Search for the cell housing the specified text and yield its [X, Y] center coordinate. 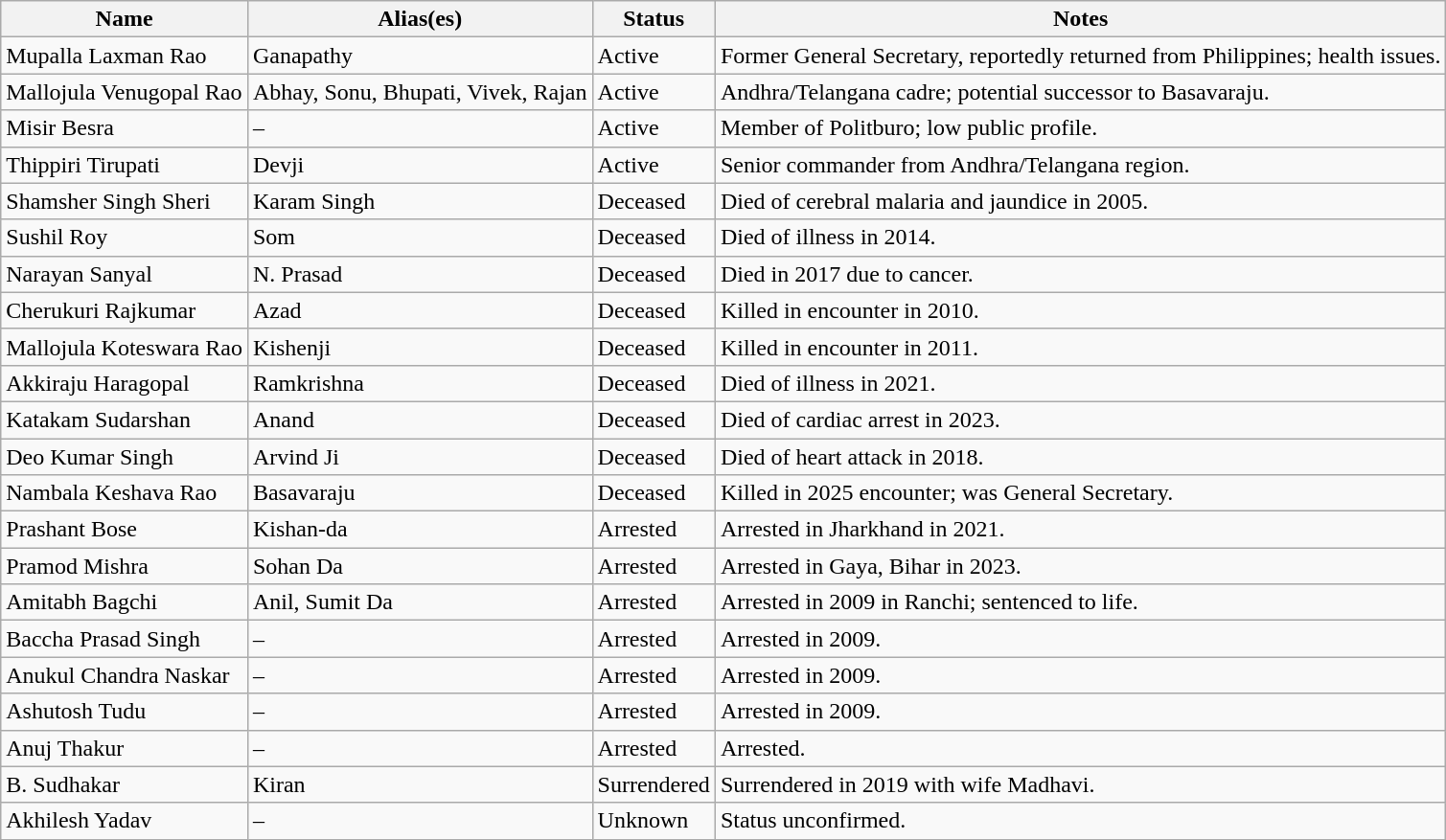
Died of illness in 2014. [1081, 238]
Member of Politburo; low public profile. [1081, 128]
Anuj Thakur [125, 748]
Ganapathy [420, 56]
Sohan Da [420, 566]
Died of cerebral malaria and jaundice in 2005. [1081, 201]
Kishan-da [420, 530]
Mallojula Koteswara Rao [125, 347]
Surrendered [654, 784]
Arrested. [1081, 748]
Arrested in 2009 in Ranchi; sentenced to life. [1081, 602]
Katakam Sudarshan [125, 420]
Basavaraju [420, 493]
Mupalla Laxman Rao [125, 56]
Died of heart attack in 2018. [1081, 457]
Notes [1081, 19]
Amitabh Bagchi [125, 602]
Unknown [654, 821]
Died of cardiac arrest in 2023. [1081, 420]
Abhay, Sonu, Bhupati, Vivek, Rajan [420, 92]
Andhra/Telangana cadre; potential successor to Basavaraju. [1081, 92]
Kishenji [420, 347]
Sushil Roy [125, 238]
Pramod Mishra [125, 566]
Alias(es) [420, 19]
Ashutosh Tudu [125, 712]
Deo Kumar Singh [125, 457]
Shamsher Singh Sheri [125, 201]
Thippiri Tirupati [125, 165]
Arrested in Gaya, Bihar in 2023. [1081, 566]
Mallojula Venugopal Rao [125, 92]
Cherukuri Rajkumar [125, 310]
Devji [420, 165]
Baccha Prasad Singh [125, 639]
B. Sudhakar [125, 784]
Anand [420, 420]
Status unconfirmed. [1081, 821]
Som [420, 238]
Killed in encounter in 2010. [1081, 310]
Karam Singh [420, 201]
Akkiraju Haragopal [125, 383]
Akhilesh Yadav [125, 821]
Prashant Bose [125, 530]
Arrested in Jharkhand in 2021. [1081, 530]
Azad [420, 310]
Senior commander from Andhra/Telangana region. [1081, 165]
Ramkrishna [420, 383]
Anil, Sumit Da [420, 602]
Arvind Ji [420, 457]
Killed in 2025 encounter; was General Secretary. [1081, 493]
Misir Besra [125, 128]
Nambala Keshava Rao [125, 493]
Died of illness in 2021. [1081, 383]
Killed in encounter in 2011. [1081, 347]
N. Prasad [420, 274]
Kiran [420, 784]
Narayan Sanyal [125, 274]
Died in 2017 due to cancer. [1081, 274]
Surrendered in 2019 with wife Madhavi. [1081, 784]
Status [654, 19]
Former General Secretary, reportedly returned from Philippines; health issues. [1081, 56]
Name [125, 19]
Anukul Chandra Naskar [125, 675]
